Extract the (X, Y) coordinate from the center of the cell holding the provided text.  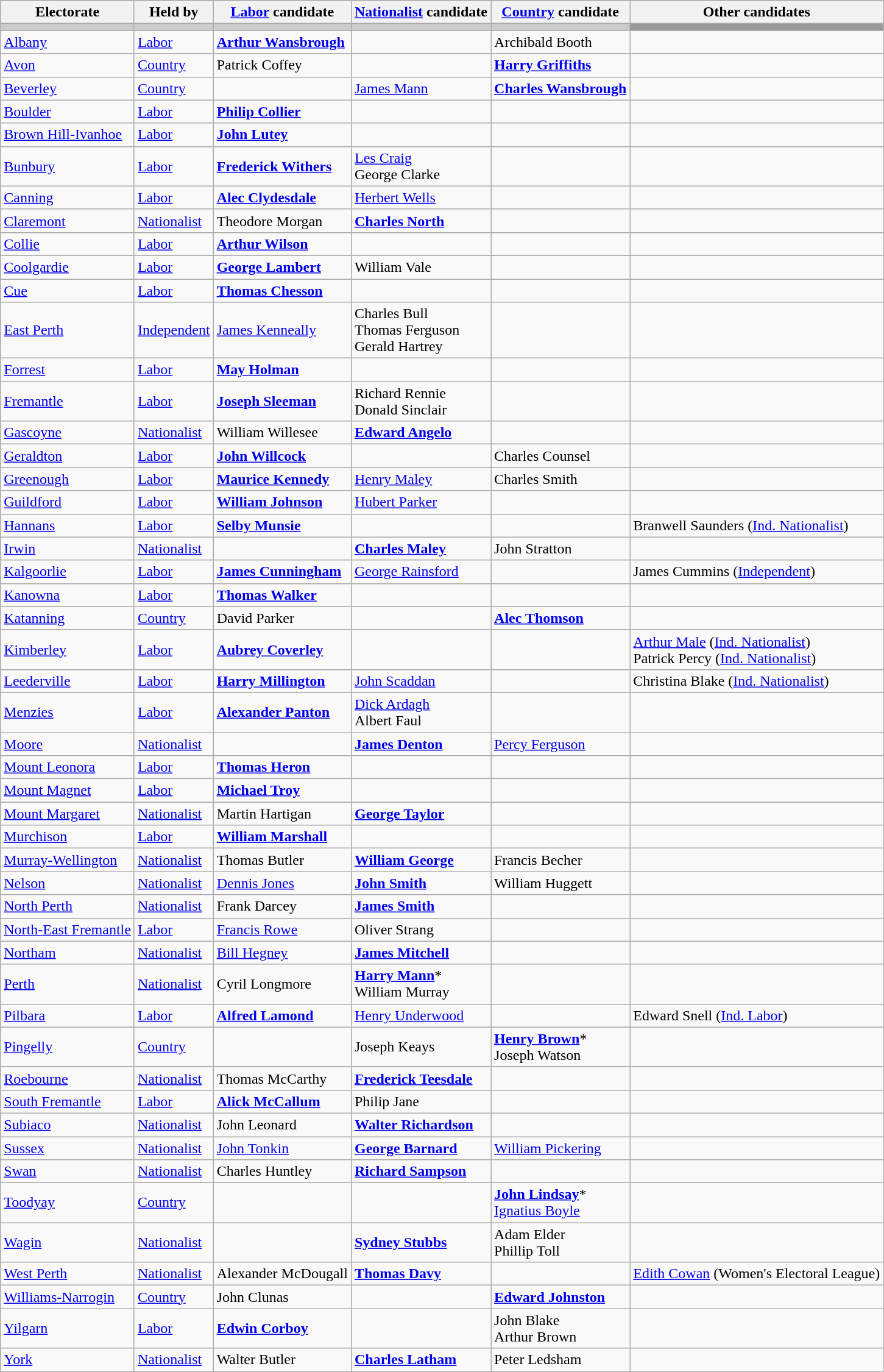
Subiaco (68, 1125)
Herbert Wells (420, 197)
James Mann (420, 88)
Frederick Teesdale (420, 1078)
Swan (68, 1171)
Harry Mann* William Murray (420, 984)
Edward Angelo (420, 433)
Bill Hegney (282, 953)
Archibald Booth (560, 42)
Richard Rennie Donald Sinclair (420, 401)
Maurice Kennedy (282, 479)
Nelson (68, 883)
William Marshall (282, 837)
Oliver Strang (420, 929)
Kimberley (68, 650)
Menzies (68, 712)
Arthur Wansbrough (282, 42)
Alexander Panton (282, 712)
John Tonkin (282, 1148)
Avon (68, 65)
Arthur Wilson (282, 244)
Guildford (68, 502)
Murchison (68, 837)
Harry Millington (282, 681)
John Clunas (282, 1297)
Richard Sampson (420, 1171)
West Perth (68, 1274)
North Perth (68, 906)
North-East Fremantle (68, 929)
Cyril Longmore (282, 984)
Fremantle (68, 401)
Dick Ardagh Albert Faul (420, 712)
Held by (174, 12)
Other candidates (757, 12)
Peter Ledsham (560, 1360)
Perth (68, 984)
Independent (174, 330)
Thomas Heron (282, 767)
Francis Rowe (282, 929)
Cue (68, 291)
Sussex (68, 1148)
Roebourne (68, 1078)
Christina Blake (Ind. Nationalist) (757, 681)
James Smith (420, 906)
Frederick Withers (282, 166)
Thomas Butler (282, 860)
Edwin Corboy (282, 1329)
William Willesee (282, 433)
Thomas Walker (282, 595)
Albany (68, 42)
Northam (68, 953)
George Rainsford (420, 572)
Pingelly (68, 1047)
Nationalist candidate (420, 12)
Arthur Male (Ind. Nationalist) Patrick Percy (Ind. Nationalist) (757, 650)
Claremont (68, 221)
Alfred Lamond (282, 1015)
Wagin (68, 1242)
Pilbara (68, 1015)
Edith Cowan (Women's Electoral League) (757, 1274)
Kalgoorlie (68, 572)
Charles Latham (420, 1360)
James Denton (420, 744)
Murray-Wellington (68, 860)
John Scaddan (420, 681)
Henry Maley (420, 479)
Michael Troy (282, 791)
John Willcock (282, 456)
George Barnard (420, 1148)
Henry Brown* Joseph Watson (560, 1047)
Mount Magnet (68, 791)
Francis Becher (560, 860)
Martin Hartigan (282, 814)
William Huggett (560, 883)
Sydney Stubbs (420, 1242)
Charles Counsel (560, 456)
James Kenneally (282, 330)
Labor candidate (282, 12)
Edward Snell (Ind. Labor) (757, 1015)
Canning (68, 197)
William Vale (420, 267)
Mount Leonora (68, 767)
John Lindsay* Ignatius Boyle (560, 1203)
Dennis Jones (282, 883)
Thomas McCarthy (282, 1078)
Philip Collier (282, 112)
John Smith (420, 883)
Thomas Chesson (282, 291)
South Fremantle (68, 1101)
John Blake Arthur Brown (560, 1329)
Alec Clydesdale (282, 197)
Yilgarn (68, 1329)
Thomas Davy (420, 1274)
Percy Ferguson (560, 744)
Gascoyne (68, 433)
Edward Johnston (560, 1297)
James Cunningham (282, 572)
Charles Wansbrough (560, 88)
Bunbury (68, 166)
William Pickering (560, 1148)
Charles North (420, 221)
Greenough (68, 479)
Coolgardie (68, 267)
Charles Huntley (282, 1171)
Harry Griffiths (560, 65)
Moore (68, 744)
Adam Elder Phillip Toll (560, 1242)
Selby Munsie (282, 525)
John Leonard (282, 1125)
Patrick Coffey (282, 65)
Walter Richardson (420, 1125)
Brown Hill-Ivanhoe (68, 135)
Katanning (68, 618)
Charles Bull Thomas Ferguson Gerald Hartrey (420, 330)
Walter Butler (282, 1360)
Collie (68, 244)
George Lambert (282, 267)
Boulder (68, 112)
Mount Margaret (68, 814)
James Mitchell (420, 953)
Beverley (68, 88)
East Perth (68, 330)
George Taylor (420, 814)
Toodyay (68, 1203)
Forrest (68, 370)
York (68, 1360)
David Parker (282, 618)
John Lutey (282, 135)
Alec Thomson (560, 618)
William Johnson (282, 502)
James Cummins (Independent) (757, 572)
Hubert Parker (420, 502)
William George (420, 860)
Leederville (68, 681)
Joseph Sleeman (282, 401)
Les Craig George Clarke (420, 166)
Alick McCallum (282, 1101)
Kanowna (68, 595)
Henry Underwood (420, 1015)
Irwin (68, 549)
Williams-Narrogin (68, 1297)
Electorate (68, 12)
Alexander McDougall (282, 1274)
Charles Smith (560, 479)
Charles Maley (420, 549)
Philip Jane (420, 1101)
Theodore Morgan (282, 221)
John Stratton (560, 549)
Country candidate (560, 12)
Branwell Saunders (Ind. Nationalist) (757, 525)
Hannans (68, 525)
May Holman (282, 370)
Frank Darcey (282, 906)
Aubrey Coverley (282, 650)
Geraldton (68, 456)
Joseph Keays (420, 1047)
